Capture the cell that displays the provided text and extract its [x, y] central coordinate. 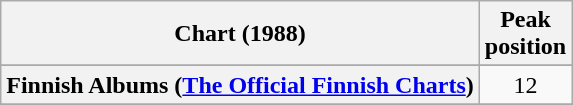
Peakposition [525, 34]
12 [525, 85]
Chart (1988) [240, 34]
Finnish Albums (The Official Finnish Charts) [240, 85]
